Detect which cell encompasses the target text, then output its [x, y] center coordinate. 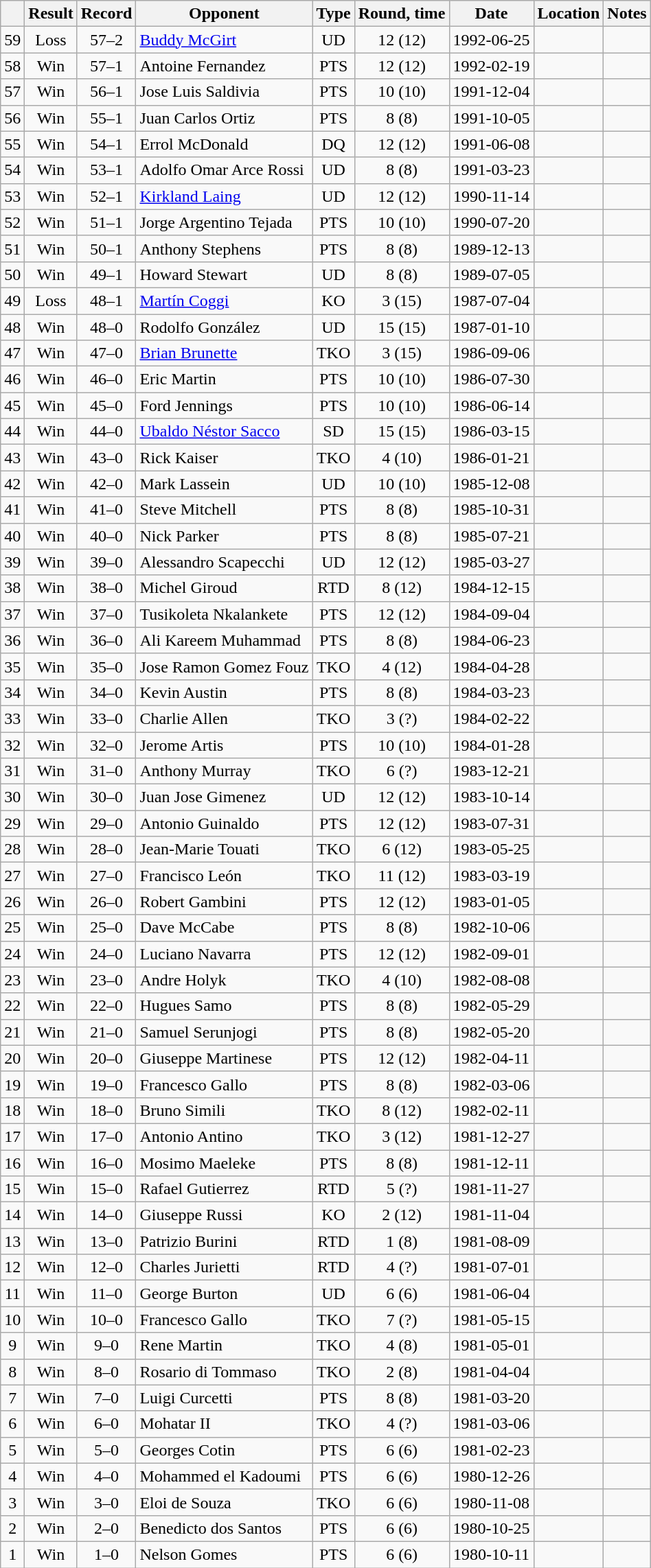
Ali Kareem Muhammad [224, 640]
38 [12, 588]
48 [12, 327]
45 [12, 406]
57–1 [106, 66]
Date [492, 14]
Ford Jennings [224, 406]
58 [12, 66]
3–0 [106, 1502]
1985-10-31 [492, 510]
Buddy McGirt [224, 40]
48–0 [106, 327]
22 [12, 1006]
4 (8) [402, 1346]
Jose Ramon Gomez Fouz [224, 666]
1981-08-09 [492, 1241]
Eloi de Souza [224, 1502]
54–1 [106, 144]
43–0 [106, 458]
53 [12, 196]
Rosario di Tommaso [224, 1372]
Kirkland Laing [224, 196]
53–1 [106, 170]
1986-06-14 [492, 406]
Errol McDonald [224, 144]
Jorge Argentino Tejada [224, 222]
1981-05-15 [492, 1320]
9–0 [106, 1346]
16 [12, 1163]
7 (?) [402, 1320]
1992-06-25 [492, 40]
Round, time [402, 14]
1981-12-11 [492, 1163]
Result [51, 14]
28–0 [106, 850]
25 [12, 928]
Alessandro Scapecchi [224, 562]
1984-02-22 [492, 718]
14–0 [106, 1215]
8–0 [106, 1372]
Nelson Gomes [224, 1554]
Type [334, 14]
46–0 [106, 379]
1983-07-31 [492, 823]
30 [12, 797]
1981-03-20 [492, 1398]
1981-11-27 [492, 1189]
29 [12, 823]
41–0 [106, 510]
30–0 [106, 797]
Michel Giroud [224, 588]
1981-12-27 [492, 1136]
45–0 [106, 406]
Jean-Marie Touati [224, 850]
1984-12-15 [492, 588]
Benedicto dos Santos [224, 1528]
14 [12, 1215]
46 [12, 379]
1982-10-06 [492, 928]
1981-06-04 [492, 1294]
50 [12, 274]
22–0 [106, 1006]
52–1 [106, 196]
Jose Luis Saldivia [224, 92]
George Burton [224, 1294]
Juan Jose Gimenez [224, 797]
23–0 [106, 980]
Patrizio Burini [224, 1241]
1981-07-01 [492, 1267]
21 [12, 1032]
1983-05-25 [492, 850]
1982-05-29 [492, 1006]
1980-10-11 [492, 1554]
Kevin Austin [224, 692]
2 [12, 1528]
1991-06-08 [492, 144]
Anthony Stephens [224, 248]
48–1 [106, 301]
59 [12, 40]
Antoine Fernandez [224, 66]
2 (8) [402, 1372]
35–0 [106, 666]
49–1 [106, 274]
Georges Cotin [224, 1450]
Location [569, 14]
Anthony Murray [224, 771]
Antonio Antino [224, 1136]
1–0 [106, 1554]
21–0 [106, 1032]
1986-09-06 [492, 353]
43 [12, 458]
42–0 [106, 484]
1985-03-27 [492, 562]
Robert Gambini [224, 902]
40–0 [106, 536]
51–1 [106, 222]
Mark Lassein [224, 484]
Record [106, 14]
33 [12, 718]
1981-11-04 [492, 1215]
Andre Holyk [224, 980]
47–0 [106, 353]
18 [12, 1110]
13 [12, 1241]
24–0 [106, 954]
44–0 [106, 432]
Adolfo Omar Arce Rossi [224, 170]
Rick Kaiser [224, 458]
10–0 [106, 1320]
Luciano Navarra [224, 954]
57–2 [106, 40]
2 (12) [402, 1215]
4–0 [106, 1476]
26–0 [106, 902]
31 [12, 771]
Opponent [224, 14]
1991-03-23 [492, 170]
4 [12, 1476]
1986-03-15 [492, 432]
1983-01-05 [492, 902]
27–0 [106, 876]
6–0 [106, 1424]
26 [12, 902]
15–0 [106, 1189]
17 [12, 1136]
1989-07-05 [492, 274]
Brian Brunette [224, 353]
39 [12, 562]
Luigi Curcetti [224, 1398]
1982-05-20 [492, 1032]
Charles Jurietti [224, 1267]
Nick Parker [224, 536]
6 [12, 1424]
55 [12, 144]
Ubaldo Néstor Sacco [224, 432]
Dave McCabe [224, 928]
55–1 [106, 118]
3 [12, 1502]
35 [12, 666]
25–0 [106, 928]
37–0 [106, 614]
Notes [627, 14]
8 [12, 1372]
1980-10-25 [492, 1528]
Charlie Allen [224, 718]
24 [12, 954]
1986-01-21 [492, 458]
1984-01-28 [492, 745]
Hugues Samo [224, 1006]
27 [12, 876]
41 [12, 510]
1981-02-23 [492, 1450]
Mohammed el Kadoumi [224, 1476]
Martín Coggi [224, 301]
1982-09-01 [492, 954]
32 [12, 745]
Jerome Artis [224, 745]
Howard Stewart [224, 274]
34 [12, 692]
36 [12, 640]
1 [12, 1554]
5 (?) [402, 1189]
1983-12-21 [492, 771]
39–0 [106, 562]
19 [12, 1084]
Rafael Gutierrez [224, 1189]
17–0 [106, 1136]
1984-04-28 [492, 666]
7–0 [106, 1398]
20 [12, 1058]
Steve Mitchell [224, 510]
5 [12, 1450]
Mohatar II [224, 1424]
57 [12, 92]
11–0 [106, 1294]
11 [12, 1294]
1982-04-11 [492, 1058]
7 [12, 1398]
52 [12, 222]
42 [12, 484]
1981-03-06 [492, 1424]
Francisco León [224, 876]
1983-10-14 [492, 797]
1980-12-26 [492, 1476]
1985-07-21 [492, 536]
2–0 [106, 1528]
Bruno Simili [224, 1110]
56 [12, 118]
6 (12) [402, 850]
Giuseppe Russi [224, 1215]
49 [12, 301]
12–0 [106, 1267]
1984-09-04 [492, 614]
1980-11-08 [492, 1502]
38–0 [106, 588]
1986-07-30 [492, 379]
SD [334, 432]
1992-02-19 [492, 66]
Mosimo Maeleke [224, 1163]
1981-04-04 [492, 1372]
1983-03-19 [492, 876]
1991-10-05 [492, 118]
Rodolfo González [224, 327]
1990-07-20 [492, 222]
33–0 [106, 718]
1987-01-10 [492, 327]
50–1 [106, 248]
47 [12, 353]
51 [12, 248]
1987-07-04 [492, 301]
Juan Carlos Ortiz [224, 118]
9 [12, 1346]
1982-08-08 [492, 980]
3 (12) [402, 1136]
Antonio Guinaldo [224, 823]
11 (12) [402, 876]
Eric Martin [224, 379]
1989-12-13 [492, 248]
37 [12, 614]
29–0 [106, 823]
40 [12, 536]
1990-11-14 [492, 196]
12 [12, 1267]
Rene Martin [224, 1346]
1 (8) [402, 1241]
6 (?) [402, 771]
1991-12-04 [492, 92]
31–0 [106, 771]
1982-03-06 [492, 1084]
Tusikoleta Nkalankete [224, 614]
Giuseppe Martinese [224, 1058]
32–0 [106, 745]
10 [12, 1320]
Samuel Serunjogi [224, 1032]
4 (12) [402, 666]
15 [12, 1189]
DQ [334, 144]
1984-06-23 [492, 640]
18–0 [106, 1110]
1982-02-11 [492, 1110]
44 [12, 432]
56–1 [106, 92]
28 [12, 850]
5–0 [106, 1450]
1984-03-23 [492, 692]
13–0 [106, 1241]
16–0 [106, 1163]
23 [12, 980]
34–0 [106, 692]
36–0 [106, 640]
1985-12-08 [492, 484]
54 [12, 170]
19–0 [106, 1084]
3 (?) [402, 718]
1981-05-01 [492, 1346]
20–0 [106, 1058]
